Locate the cell with the specified text and output its (X, Y) center coordinate. 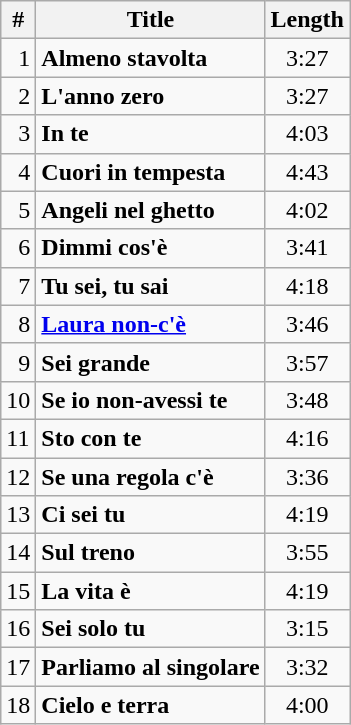
7 (18, 286)
18 (18, 705)
Se io non-avessi te (150, 400)
10 (18, 400)
4:18 (307, 286)
3:48 (307, 400)
4:16 (307, 438)
3 (18, 134)
8 (18, 324)
Tu sei, tu sai (150, 286)
Title (150, 20)
3:57 (307, 362)
4:43 (307, 172)
3:36 (307, 477)
3:55 (307, 553)
15 (18, 591)
6 (18, 248)
5 (18, 210)
Sei grande (150, 362)
L'anno zero (150, 96)
3:41 (307, 248)
Sei solo tu (150, 629)
11 (18, 438)
12 (18, 477)
9 (18, 362)
4:00 (307, 705)
In te (150, 134)
La vita è (150, 591)
Dimmi cos'è (150, 248)
2 (18, 96)
4 (18, 172)
Sul treno (150, 553)
17 (18, 667)
Almeno stavolta (150, 58)
Parliamo al singolare (150, 667)
Cuori in tempesta (150, 172)
4:02 (307, 210)
3:32 (307, 667)
3:46 (307, 324)
1 (18, 58)
Laura non-c'è (150, 324)
3:15 (307, 629)
Ci sei tu (150, 515)
# (18, 20)
Angeli nel ghetto (150, 210)
Length (307, 20)
Cielo e terra (150, 705)
Sto con te (150, 438)
14 (18, 553)
4:03 (307, 134)
13 (18, 515)
16 (18, 629)
Se una regola c'è (150, 477)
